From the cell containing the given text, extract its center point as (X, Y) coordinate. 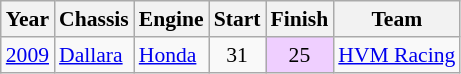
Chassis (94, 19)
Engine (172, 19)
Year (28, 19)
25 (300, 55)
Dallara (94, 55)
Finish (300, 19)
Start (238, 19)
2009 (28, 55)
HVM Racing (396, 55)
Honda (172, 55)
31 (238, 55)
Team (396, 19)
